From the cell containing the given text, extract its center point as (x, y) coordinate. 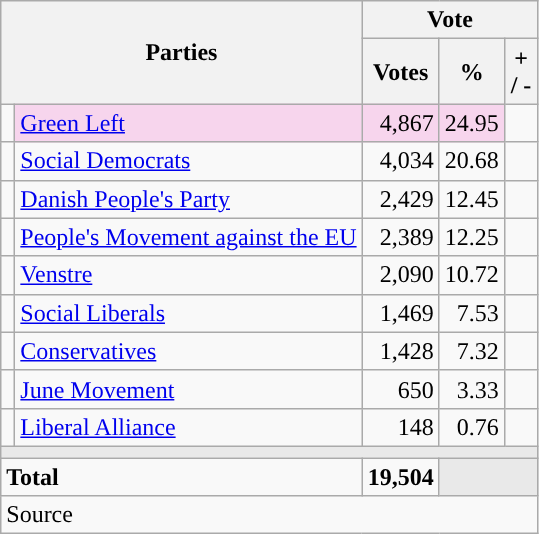
+ / - (521, 72)
7.32 (472, 351)
1,428 (400, 351)
20.68 (472, 161)
4,867 (400, 123)
Vote (450, 20)
June Movement (188, 389)
1,469 (400, 313)
Venstre (188, 275)
19,504 (400, 477)
Social Liberals (188, 313)
3.33 (472, 389)
Social Democrats (188, 161)
% (472, 72)
Conservatives (188, 351)
650 (400, 389)
People's Movement against the EU (188, 237)
2,090 (400, 275)
Green Left (188, 123)
Votes (400, 72)
Total (182, 477)
7.53 (472, 313)
Parties (182, 52)
0.76 (472, 427)
12.45 (472, 199)
2,389 (400, 237)
24.95 (472, 123)
4,034 (400, 161)
2,429 (400, 199)
12.25 (472, 237)
Danish People's Party (188, 199)
148 (400, 427)
Source (270, 515)
10.72 (472, 275)
Liberal Alliance (188, 427)
